Pinpoint the cell where the given text exists, returning its [x, y] midpoint coordinate. 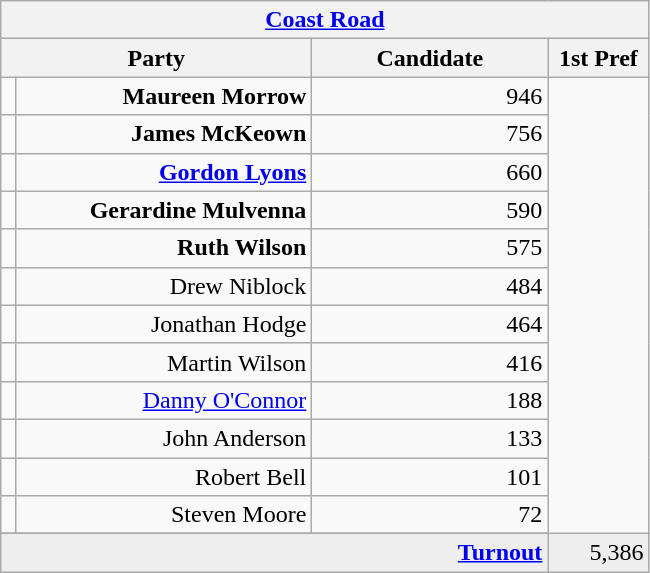
Party [156, 58]
133 [430, 438]
101 [430, 477]
Gordon Lyons [164, 172]
Coast Road [325, 20]
Drew Niblock [164, 286]
575 [430, 248]
Turnout [274, 553]
Danny O'Connor [164, 400]
Candidate [430, 58]
Robert Bell [164, 477]
5,386 [598, 553]
416 [430, 362]
1st Pref [598, 58]
660 [430, 172]
464 [430, 324]
Jonathan Hodge [164, 324]
Steven Moore [164, 515]
946 [430, 96]
72 [430, 515]
484 [430, 286]
Gerardine Mulvenna [164, 210]
188 [430, 400]
Ruth Wilson [164, 248]
756 [430, 134]
590 [430, 210]
Martin Wilson [164, 362]
John Anderson [164, 438]
James McKeown [164, 134]
Maureen Morrow [164, 96]
